Locate the cell with the specified text and output its [X, Y] center coordinate. 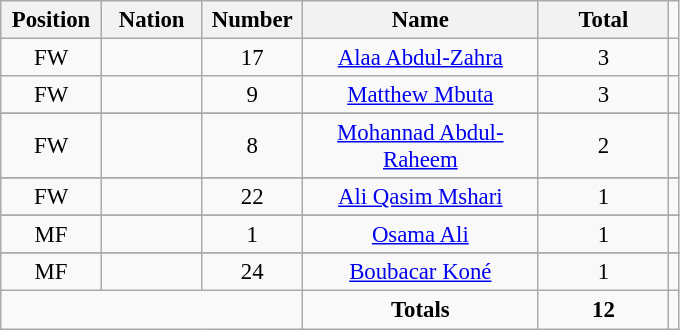
2 [604, 146]
Total [604, 20]
24 [252, 273]
12 [604, 310]
17 [252, 58]
8 [252, 146]
Matthew Mbuta [421, 95]
Boubacar Koné [421, 273]
Mohannad Abdul-Raheem [421, 146]
Number [252, 20]
Position [52, 20]
Osama Ali [421, 235]
Name [421, 20]
Ali Qasim Mshari [421, 197]
Totals [421, 310]
Nation [152, 20]
Alaa Abdul-Zahra [421, 58]
9 [252, 95]
22 [252, 197]
